For the text-containing cell, return its midpoint in (X, Y) coordinate format. 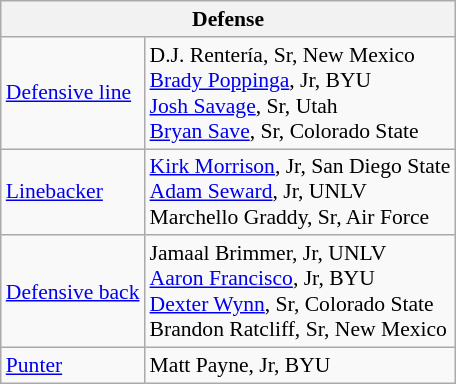
Defensive back (73, 292)
Defense (228, 19)
Linebacker (73, 192)
Defensive line (73, 93)
D.J. Rentería, Sr, New MexicoBrady Poppinga, Jr, BYUJosh Savage, Sr, UtahBryan Save, Sr, Colorado State (300, 93)
Kirk Morrison, Jr, San Diego StateAdam Seward, Jr, UNLVMarchello Graddy, Sr, Air Force (300, 192)
Punter (73, 366)
Matt Payne, Jr, BYU (300, 366)
Jamaal Brimmer, Jr, UNLVAaron Francisco, Jr, BYUDexter Wynn, Sr, Colorado StateBrandon Ratcliff, Sr, New Mexico (300, 292)
